Output the (x, y) coordinate of the center of the cell containing the given text.  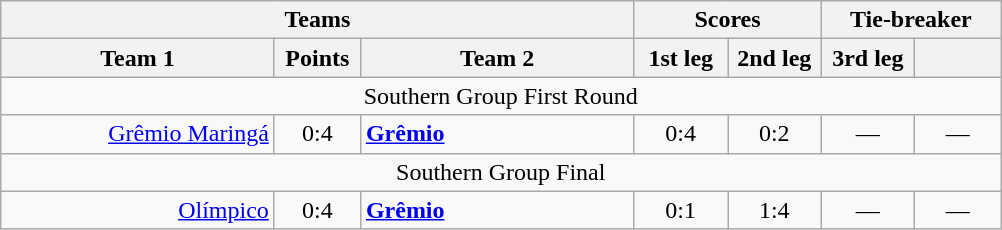
Team 1 (138, 58)
Southern Group Final (501, 172)
Points (317, 58)
3rd leg (868, 58)
2nd leg (775, 58)
Southern Group First Round (501, 96)
Scores (728, 20)
0:1 (681, 210)
Team 2 (497, 58)
0:2 (775, 134)
Teams (318, 20)
Olímpico (138, 210)
1st leg (681, 58)
1:4 (775, 210)
Tie-breaker (911, 20)
Grêmio Maringá (138, 134)
